Search for the cell housing the specified text and yield its (X, Y) center coordinate. 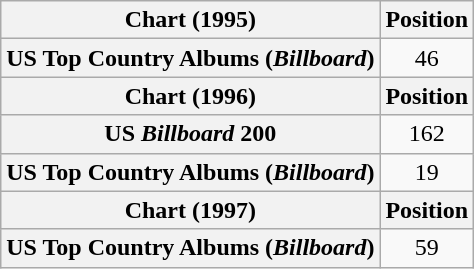
46 (427, 58)
Chart (1997) (190, 210)
59 (427, 248)
162 (427, 134)
Chart (1995) (190, 20)
Chart (1996) (190, 96)
19 (427, 172)
US Billboard 200 (190, 134)
